Search for the cell housing the specified text and yield its [X, Y] center coordinate. 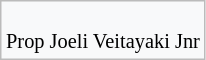
Prop Joeli Veitayaki Jnr [102, 30]
